Return [x, y] of the center of cell containing provided text 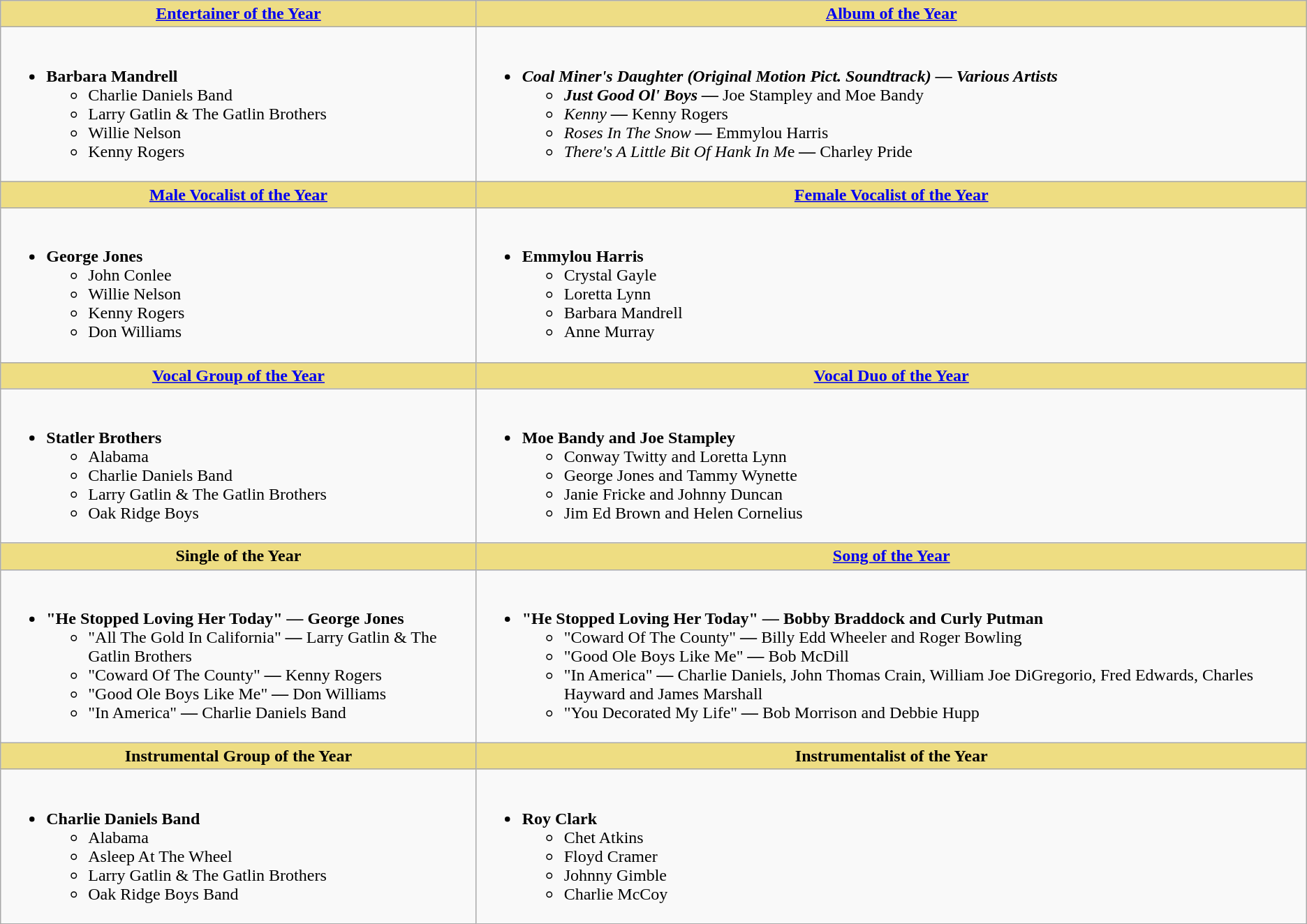
Instrumental Group of the Year [239, 756]
Album of the Year [891, 14]
Single of the Year [239, 556]
Emmylou HarrisCrystal GayleLoretta LynnBarbara MandrellAnne Murray [891, 285]
George JonesJohn ConleeWillie NelsonKenny RogersDon Williams [239, 285]
Vocal Group of the Year [239, 375]
Statler BrothersAlabamaCharlie Daniels BandLarry Gatlin & The Gatlin BrothersOak Ridge Boys [239, 466]
Barbara MandrellCharlie Daniels BandLarry Gatlin & The Gatlin Brothers Willie NelsonKenny Rogers [239, 105]
Entertainer of the Year [239, 14]
Charlie Daniels BandAlabamaAsleep At The WheelLarry Gatlin & The Gatlin BrothersOak Ridge Boys Band [239, 846]
Female Vocalist of the Year [891, 195]
Song of the Year [891, 556]
Vocal Duo of the Year [891, 375]
Male Vocalist of the Year [239, 195]
Instrumentalist of the Year [891, 756]
Roy ClarkChet AtkinsFloyd CramerJohnny GimbleCharlie McCoy [891, 846]
Moe Bandy and Joe StampleyConway Twitty and Loretta LynnGeorge Jones and Tammy WynetteJanie Fricke and Johnny DuncanJim Ed Brown and Helen Cornelius [891, 466]
